Extract the [x, y] coordinate from the center of the cell holding the provided text.  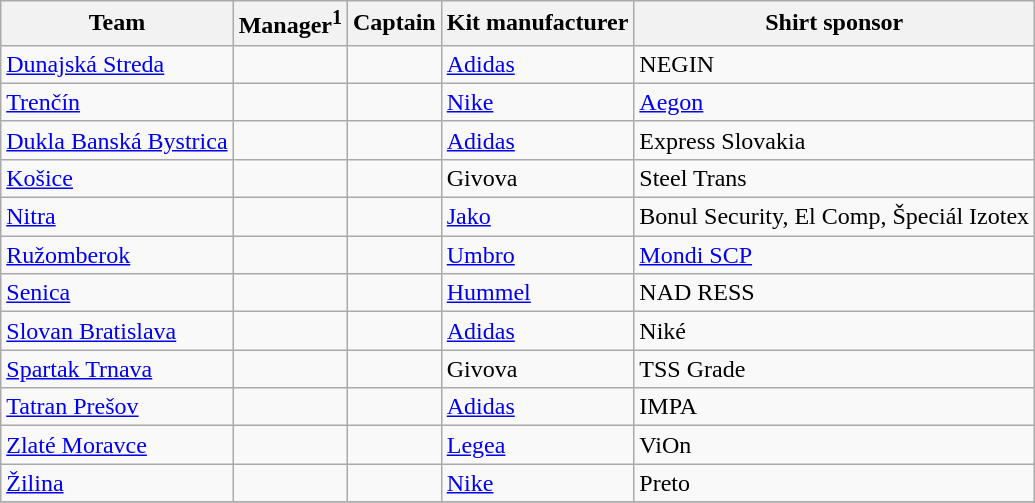
Niké [834, 331]
Express Slovakia [834, 140]
Manager1 [290, 24]
Team [117, 24]
Slovan Bratislava [117, 331]
Ružomberok [117, 255]
Žilina [117, 483]
IMPA [834, 407]
Aegon [834, 102]
Tatran Prešov [117, 407]
Košice [117, 178]
Bonul Security, El Comp, Špeciál Izotex [834, 217]
Dukla Banská Bystrica [117, 140]
Kit manufacturer [538, 24]
Umbro [538, 255]
Senica [117, 293]
Steel Trans [834, 178]
Spartak Trnava [117, 369]
TSS Grade [834, 369]
Legea [538, 445]
Preto [834, 483]
Captain [394, 24]
Shirt sponsor [834, 24]
Hummel [538, 293]
Jako [538, 217]
NEGIN [834, 64]
NAD RESS [834, 293]
Trenčín [117, 102]
ViOn [834, 445]
Nitra [117, 217]
Zlaté Moravce [117, 445]
Dunajská Streda [117, 64]
Mondi SCP [834, 255]
